Return the (x, y) coordinate for the center point of the cell that contains the specified text.  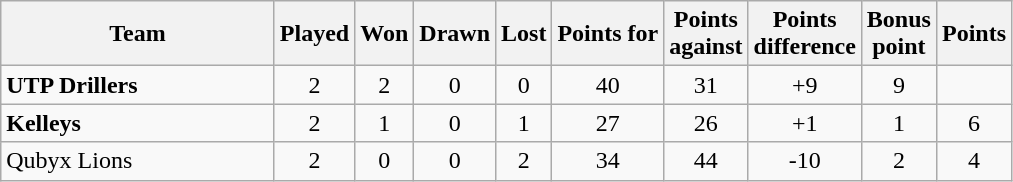
+9 (804, 85)
6 (974, 123)
Pointsdifference (804, 34)
Drawn (455, 34)
9 (898, 85)
Team (138, 34)
+1 (804, 123)
-10 (804, 161)
40 (608, 85)
31 (706, 85)
27 (608, 123)
Lost (524, 34)
Kelleys (138, 123)
UTP Drillers (138, 85)
Bonuspoint (898, 34)
Pointsagainst (706, 34)
Points for (608, 34)
34 (608, 161)
Played (314, 34)
4 (974, 161)
Qubyx Lions (138, 161)
Won (384, 34)
26 (706, 123)
Points (974, 34)
44 (706, 161)
